Provide the (X, Y) coordinate of the cell's center where the given text is located.  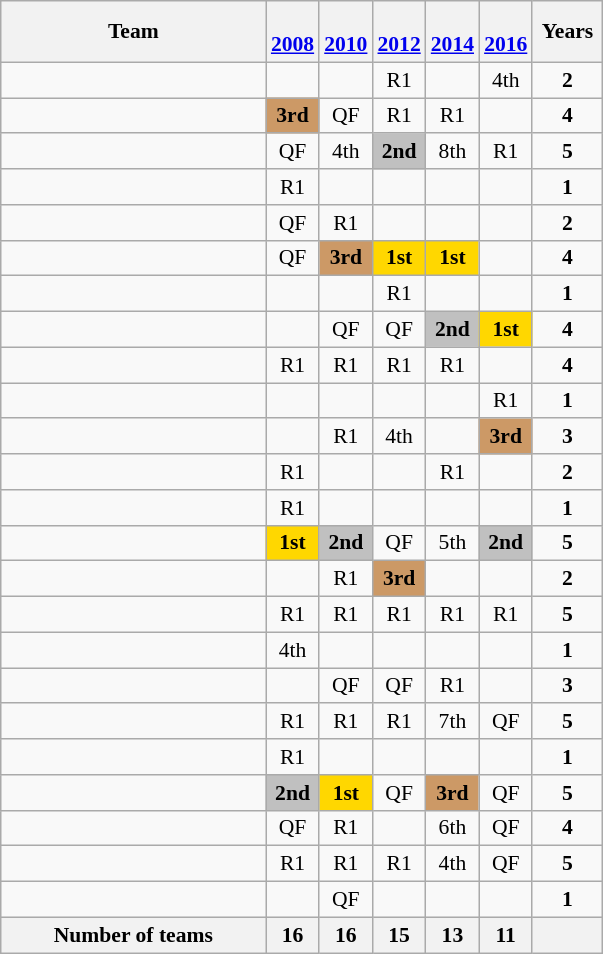
2010 (346, 32)
2008 (292, 32)
15 (398, 935)
7th (452, 722)
Team (134, 32)
6th (452, 828)
8th (452, 152)
5th (452, 543)
Years (567, 32)
11 (506, 935)
Number of teams (134, 935)
2012 (398, 32)
13 (452, 935)
2014 (452, 32)
2016 (506, 32)
